Detect which cell encompasses the target text, then output its (X, Y) center coordinate. 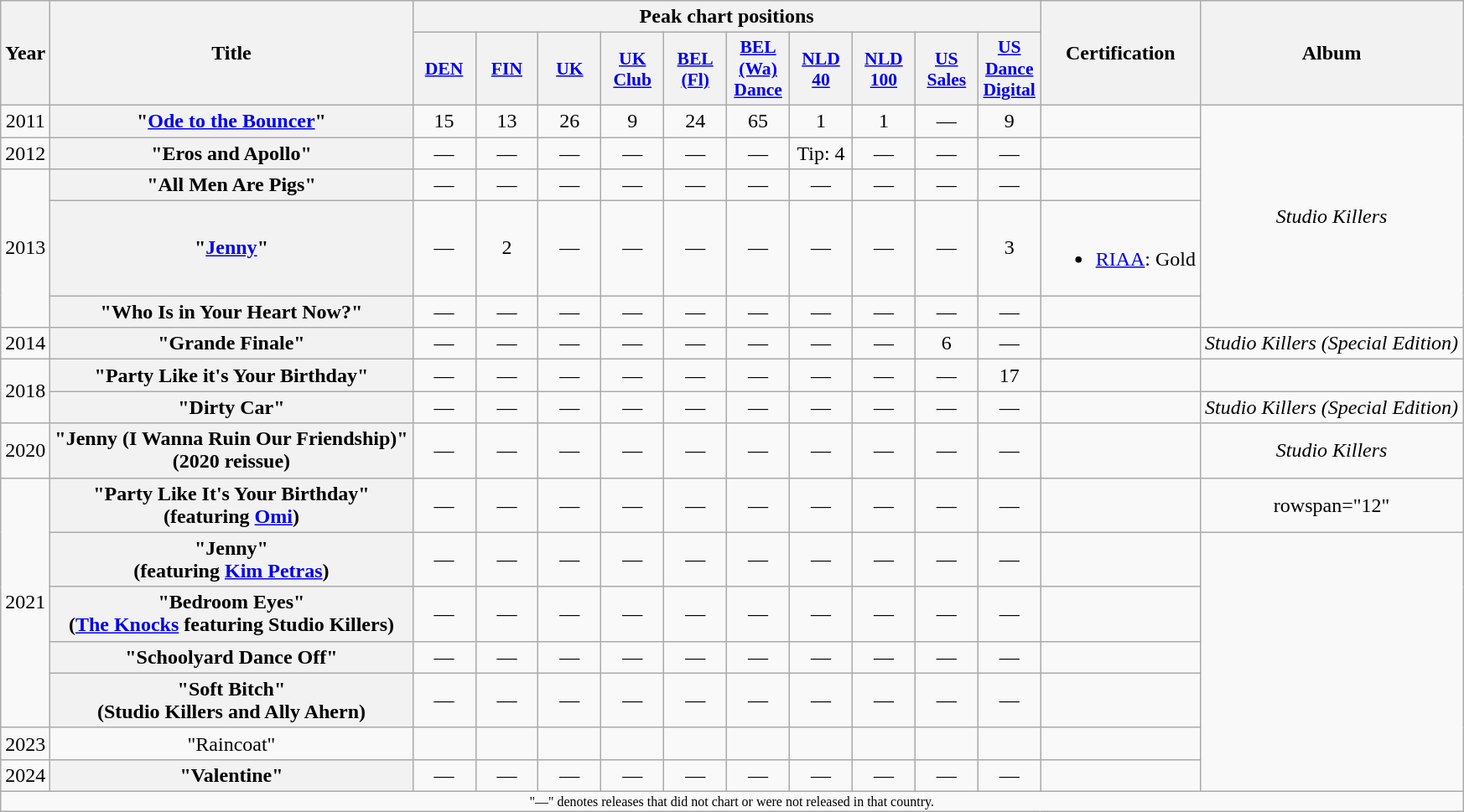
"Jenny"(featuring Kim Petras) (231, 560)
"—" denotes releases that did not chart or were not released in that country. (732, 801)
6 (946, 344)
"Schoolyard Dance Off" (231, 657)
"All Men Are Pigs" (231, 185)
13 (506, 121)
"Who Is in Your Heart Now?" (231, 312)
2 (506, 248)
"Grande Finale" (231, 344)
24 (696, 121)
2020 (25, 451)
Year (25, 54)
NLD100 (884, 69)
65 (758, 121)
"Dirty Car" (231, 407)
Title (231, 54)
2012 (25, 153)
"Party Like it's Your Birthday" (231, 375)
15 (444, 121)
DEN (444, 69)
"Soft Bitch"(Studio Killers and Ally Ahern) (231, 701)
rowspan="12" (1332, 504)
FIN (506, 69)
"Party Like It's Your Birthday"(featuring Omi) (231, 504)
USSales (946, 69)
BEL(Fl) (696, 69)
2023 (25, 743)
17 (1010, 375)
2013 (25, 248)
"Jenny" (231, 248)
Certification (1120, 54)
"Eros and Apollo" (231, 153)
"Jenny (I Wanna Ruin Our Friendship)"(2020 reissue) (231, 451)
UKClub (632, 69)
Peak chart positions (726, 17)
26 (570, 121)
Album (1332, 54)
Tip: 4 (822, 153)
2011 (25, 121)
2024 (25, 775)
RIAA: Gold (1120, 248)
BEL(Wa)Dance (758, 69)
"Bedroom Eyes"(The Knocks featuring Studio Killers) (231, 613)
3 (1010, 248)
"Ode to the Bouncer" (231, 121)
UK (570, 69)
NLD40 (822, 69)
"Raincoat" (231, 743)
2021 (25, 603)
USDanceDigital (1010, 69)
2014 (25, 344)
2018 (25, 391)
"Valentine" (231, 775)
